Determine the (x, y) coordinate at the center of the cell enclosing the given text.  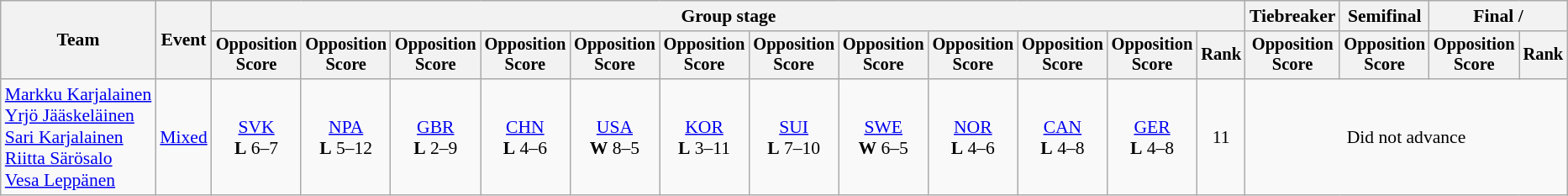
11 (1221, 137)
Markku KarjalainenYrjö JääskeläinenSari KarjalainenRiitta SärösaloVesa Leppänen (79, 137)
CANL 4–8 (1062, 137)
KORL 3–11 (704, 137)
Tiebreaker (1292, 16)
SWEW 6–5 (884, 137)
Did not advance (1407, 137)
SVKL 6–7 (257, 137)
Group stage (729, 16)
USAW 8–5 (615, 137)
Team (79, 40)
CHNL 4–6 (526, 137)
SUIL 7–10 (793, 137)
Semifinal (1385, 16)
Mixed (183, 137)
Final / (1498, 16)
NPAL 5–12 (346, 137)
Event (183, 40)
NORL 4–6 (973, 137)
GERL 4–8 (1153, 137)
GBRL 2–9 (435, 137)
